Detect which cell encompasses the target text, then output its [X, Y] center coordinate. 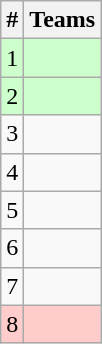
8 [12, 324]
6 [12, 248]
# [12, 20]
Teams [62, 20]
7 [12, 286]
2 [12, 96]
1 [12, 58]
4 [12, 172]
3 [12, 134]
5 [12, 210]
